Pinpoint the cell where the given text exists, returning its (x, y) midpoint coordinate. 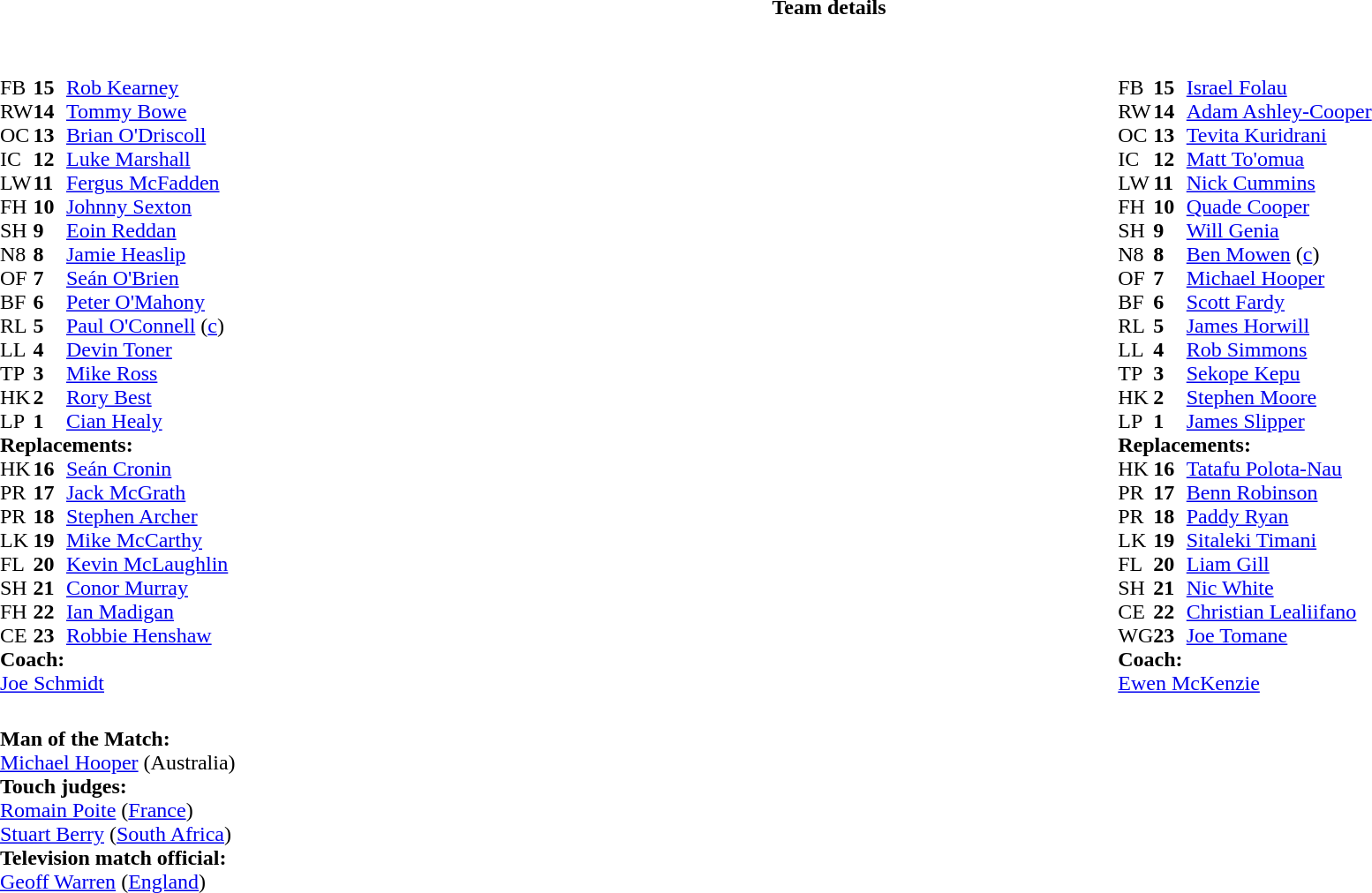
Jamie Heaslip (147, 254)
Kevin McLaughlin (147, 565)
Seán Cronin (147, 469)
Joe Schmidt (114, 683)
Seán O'Brien (147, 279)
Christian Lealiifano (1279, 612)
James Slipper (1279, 422)
Michael Hooper (1279, 279)
Stephen Archer (147, 517)
Sitaleki Timani (1279, 540)
Ben Mowen (c) (1279, 254)
Mike Ross (147, 374)
Johnny Sexton (147, 206)
Brian O'Driscoll (147, 136)
Rory Best (147, 397)
Stephen Moore (1279, 397)
Adam Ashley-Cooper (1279, 111)
Conor Murray (147, 588)
Tatafu Polota-Nau (1279, 469)
Peter O'Mahony (147, 302)
Tevita Kuridrani (1279, 136)
Paul O'Connell (c) (147, 326)
Matt To'omua (1279, 159)
WG (1135, 635)
Sekope Kepu (1279, 374)
Liam Gill (1279, 565)
Scott Fardy (1279, 302)
Robbie Henshaw (147, 635)
Rob Kearney (147, 88)
Cian Healy (147, 422)
Luke Marshall (147, 159)
Joe Tomane (1279, 635)
Ian Madigan (147, 612)
Will Genia (1279, 231)
Devin Toner (147, 349)
Fergus McFadden (147, 184)
Mike McCarthy (147, 540)
Benn Robinson (1279, 492)
Eoin Reddan (147, 231)
Tommy Bowe (147, 111)
Nick Cummins (1279, 184)
Rob Simmons (1279, 349)
Paddy Ryan (1279, 517)
Quade Cooper (1279, 206)
Nic White (1279, 588)
Israel Folau (1279, 88)
James Horwill (1279, 326)
Ewen McKenzie (1245, 683)
Jack McGrath (147, 492)
